From the cell containing the given text, extract its center point as [X, Y] coordinate. 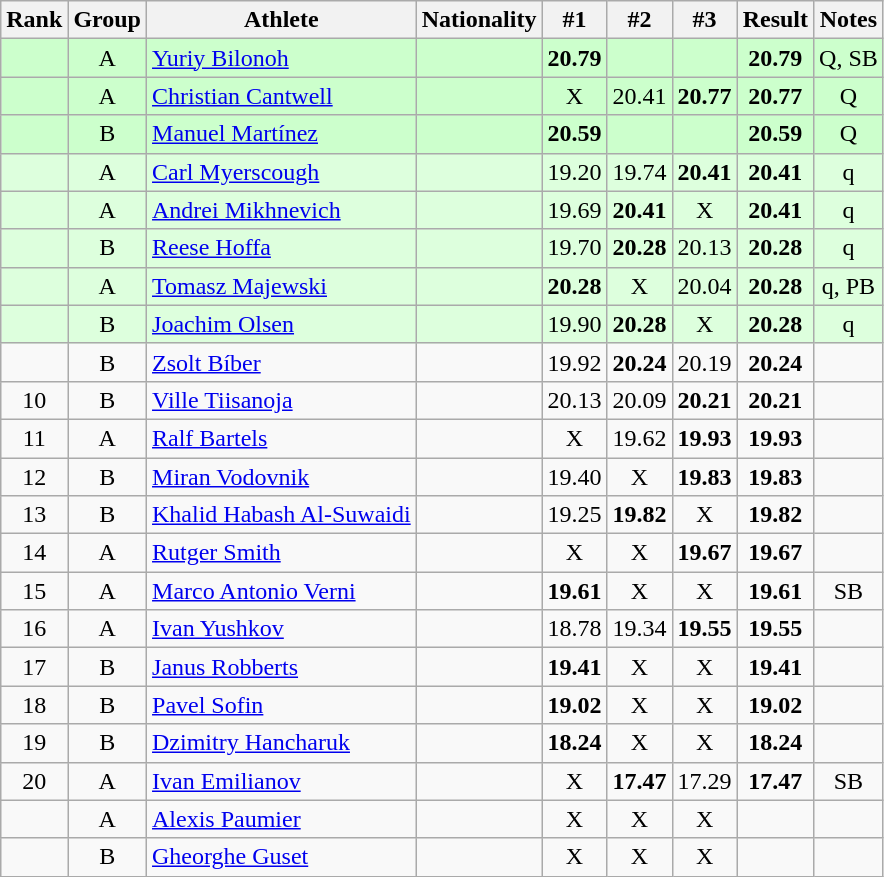
11 [34, 438]
17 [34, 667]
#3 [704, 20]
Andrei Mikhnevich [282, 210]
19.25 [574, 515]
Carl Myerscough [282, 172]
Janus Robberts [282, 667]
19.34 [640, 629]
Yuriy Bilonoh [282, 58]
Tomasz Majewski [282, 286]
19.70 [574, 248]
#2 [640, 20]
Ivan Yushkov [282, 629]
Nationality [479, 20]
Miran Vodovnik [282, 477]
19.20 [574, 172]
Reese Hoffa [282, 248]
Khalid Habash Al-Suwaidi [282, 515]
19.74 [640, 172]
14 [34, 553]
Pavel Sofin [282, 705]
20.19 [704, 362]
18 [34, 705]
15 [34, 591]
12 [34, 477]
16 [34, 629]
Result [775, 20]
Dzimitry Hancharuk [282, 743]
Group [108, 20]
20.09 [640, 400]
19 [34, 743]
Gheorghe Guset [282, 857]
Q, SB [849, 58]
#1 [574, 20]
19.40 [574, 477]
Notes [849, 20]
Ville Tiisanoja [282, 400]
20 [34, 781]
Christian Cantwell [282, 96]
18.78 [574, 629]
19.90 [574, 324]
19.92 [574, 362]
Zsolt Bíber [282, 362]
19.62 [640, 438]
Ralf Bartels [282, 438]
Athlete [282, 20]
Joachim Olsen [282, 324]
19.69 [574, 210]
Alexis Paumier [282, 819]
Ivan Emilianov [282, 781]
17.29 [704, 781]
Manuel Martínez [282, 134]
q, PB [849, 286]
Rutger Smith [282, 553]
Marco Antonio Verni [282, 591]
Rank [34, 20]
10 [34, 400]
13 [34, 515]
20.04 [704, 286]
